For the text-containing cell, return its midpoint in [X, Y] coordinate format. 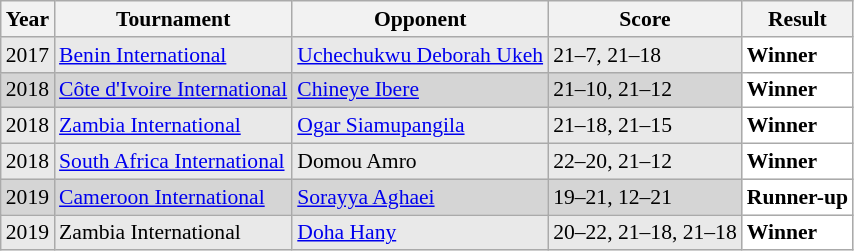
Benin International [173, 55]
21–18, 21–15 [645, 126]
Tournament [173, 19]
Domou Amro [420, 162]
19–21, 12–21 [645, 197]
21–10, 21–12 [645, 90]
Runner-up [798, 197]
21–7, 21–18 [645, 55]
22–20, 21–12 [645, 162]
Doha Hany [420, 233]
Opponent [420, 19]
Ogar Siamupangila [420, 126]
Result [798, 19]
20–22, 21–18, 21–18 [645, 233]
Sorayya Aghaei [420, 197]
2017 [28, 55]
Chineye Ibere [420, 90]
Uchechukwu Deborah Ukeh [420, 55]
South Africa International [173, 162]
Score [645, 19]
Cameroon International [173, 197]
Côte d'Ivoire International [173, 90]
Year [28, 19]
